From the cell containing the given text, extract its center point as [X, Y] coordinate. 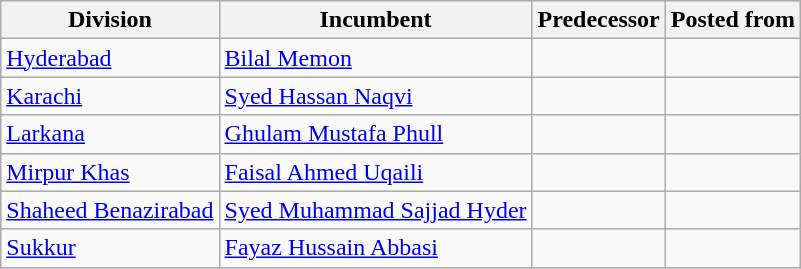
Bilal Memon [376, 58]
Division [110, 20]
Hyderabad [110, 58]
Syed Hassan Naqvi [376, 96]
Faisal Ahmed Uqaili [376, 172]
Predecessor [598, 20]
Posted from [732, 20]
Larkana [110, 134]
Mirpur Khas [110, 172]
Incumbent [376, 20]
Ghulam Mustafa Phull [376, 134]
Sukkur [110, 248]
Karachi [110, 96]
Shaheed Benazirabad [110, 210]
Fayaz Hussain Abbasi [376, 248]
Syed Muhammad Sajjad Hyder [376, 210]
